Return [x, y] of the center of cell containing provided text 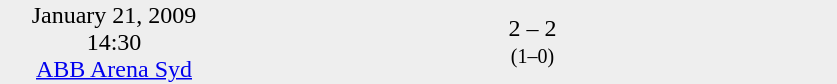
January 21, 200914:30ABB Arena Syd [114, 42]
2 – 2 (1–0) [532, 42]
